Determine the (X, Y) coordinate at the center of the cell enclosing the given text.  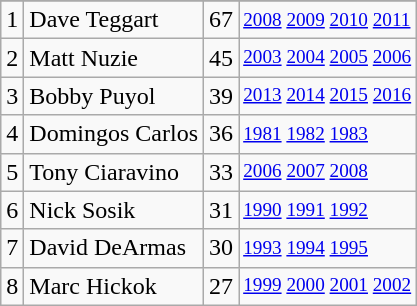
Dave Teggart (114, 20)
2013 2014 2015 2016 (328, 96)
Bobby Puyol (114, 96)
2006 2007 2008 (328, 172)
4 (12, 134)
36 (222, 134)
3 (12, 96)
David DeArmas (114, 248)
27 (222, 286)
1990 1991 1992 (328, 210)
Matt Nuzie (114, 58)
2 (12, 58)
1993 1994 1995 (328, 248)
Tony Ciaravino (114, 172)
1999 2000 2001 2002 (328, 286)
Nick Sosik (114, 210)
Domingos Carlos (114, 134)
6 (12, 210)
1 (12, 20)
Marc Hickok (114, 286)
8 (12, 286)
33 (222, 172)
2003 2004 2005 2006 (328, 58)
45 (222, 58)
2008 2009 2010 2011 (328, 20)
31 (222, 210)
7 (12, 248)
39 (222, 96)
1981 1982 1983 (328, 134)
5 (12, 172)
67 (222, 20)
30 (222, 248)
